Scan for the cell matching the given text and deliver its [x, y] coordinate at center. 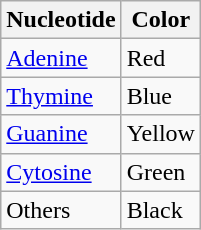
Color [160, 20]
Blue [160, 96]
Guanine [61, 134]
Red [160, 58]
Black [160, 210]
Thymine [61, 96]
Green [160, 172]
Cytosine [61, 172]
Nucleotide [61, 20]
Adenine [61, 58]
Yellow [160, 134]
Others [61, 210]
